Output the (x, y) coordinate of the center of the cell containing the given text.  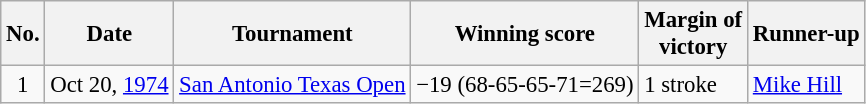
Date (110, 34)
−19 (68-65-65-71=269) (525, 85)
1 (23, 85)
Runner-up (806, 34)
San Antonio Texas Open (292, 85)
Tournament (292, 34)
Mike Hill (806, 85)
Margin ofvictory (694, 34)
Winning score (525, 34)
Oct 20, 1974 (110, 85)
No. (23, 34)
1 stroke (694, 85)
